Determine the (X, Y) coordinate at the center of the cell enclosing the given text.  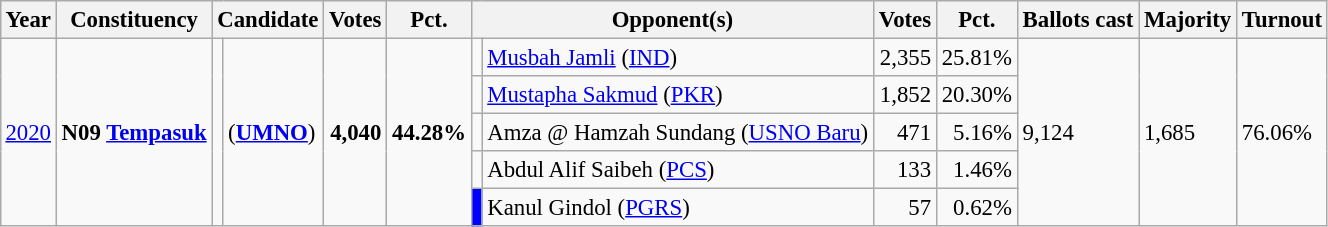
Opponent(s) (672, 20)
9,124 (1078, 132)
57 (904, 208)
5.16% (976, 133)
20.30% (976, 95)
Kanul Gindol (PGRS) (678, 208)
Constituency (134, 20)
Majority (1188, 20)
76.06% (1282, 132)
N09 Tempasuk (134, 132)
Mustapha Sakmud (PKR) (678, 95)
25.81% (976, 57)
Musbah Jamli (IND) (678, 57)
0.62% (976, 208)
133 (904, 170)
4,040 (356, 132)
(UMNO) (274, 132)
1.46% (976, 170)
1,852 (904, 95)
1,685 (1188, 132)
Ballots cast (1078, 20)
Year (28, 20)
2020 (28, 132)
44.28% (430, 132)
471 (904, 133)
Turnout (1282, 20)
Candidate (268, 20)
2,355 (904, 57)
Amza @ Hamzah Sundang (USNO Baru) (678, 133)
Abdul Alif Saibeh (PCS) (678, 170)
